Capture the cell that displays the provided text and extract its (x, y) central coordinate. 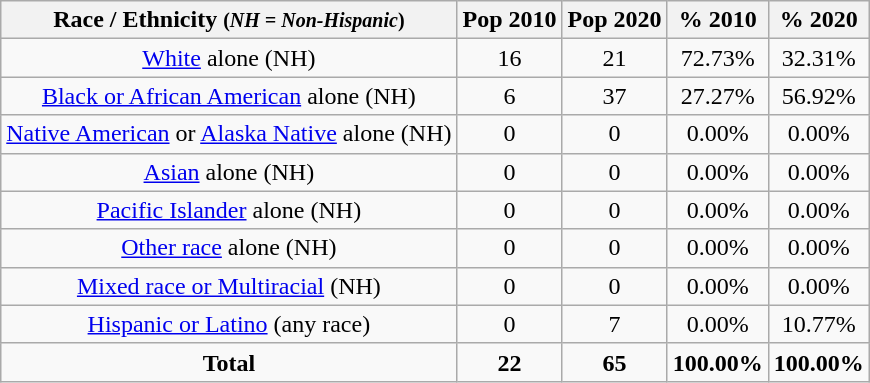
Pop 2010 (510, 20)
Asian alone (NH) (229, 172)
Other race alone (NH) (229, 248)
Mixed race or Multiracial (NH) (229, 286)
6 (510, 96)
22 (510, 362)
32.31% (818, 58)
10.77% (818, 324)
Black or African American alone (NH) (229, 96)
21 (614, 58)
7 (614, 324)
Native American or Alaska Native alone (NH) (229, 134)
Pop 2020 (614, 20)
72.73% (718, 58)
White alone (NH) (229, 58)
% 2010 (718, 20)
37 (614, 96)
16 (510, 58)
Pacific Islander alone (NH) (229, 210)
Hispanic or Latino (any race) (229, 324)
27.27% (718, 96)
Total (229, 362)
56.92% (818, 96)
65 (614, 362)
% 2020 (818, 20)
Race / Ethnicity (NH = Non-Hispanic) (229, 20)
